Return the (x, y) coordinate for the center point of the cell that contains the specified text.  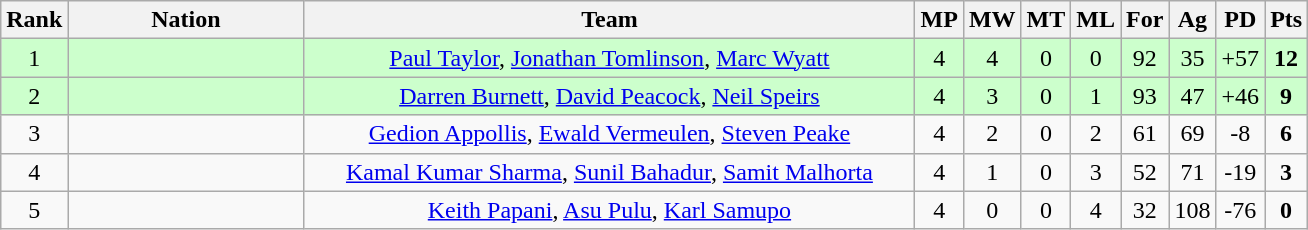
Paul Taylor, Jonathan Tomlinson, Marc Wyatt (610, 58)
-8 (1240, 134)
93 (1145, 96)
Pts (1286, 20)
+57 (1240, 58)
ML (1096, 20)
Ag (1192, 20)
35 (1192, 58)
52 (1145, 172)
47 (1192, 96)
Nation (186, 20)
Keith Papani, Asu Pulu, Karl Samupo (610, 210)
69 (1192, 134)
-19 (1240, 172)
Team (610, 20)
32 (1145, 210)
Gedion Appollis, Ewald Vermeulen, Steven Peake (610, 134)
12 (1286, 58)
9 (1286, 96)
Rank (34, 20)
92 (1145, 58)
-76 (1240, 210)
5 (34, 210)
+46 (1240, 96)
PD (1240, 20)
6 (1286, 134)
71 (1192, 172)
MP (939, 20)
61 (1145, 134)
MW (992, 20)
108 (1192, 210)
Darren Burnett, David Peacock, Neil Speirs (610, 96)
MT (1046, 20)
For (1145, 20)
Kamal Kumar Sharma, Sunil Bahadur, Samit Malhorta (610, 172)
